Find where the given text appears and provide that cell's center as [X, Y] coordinate. 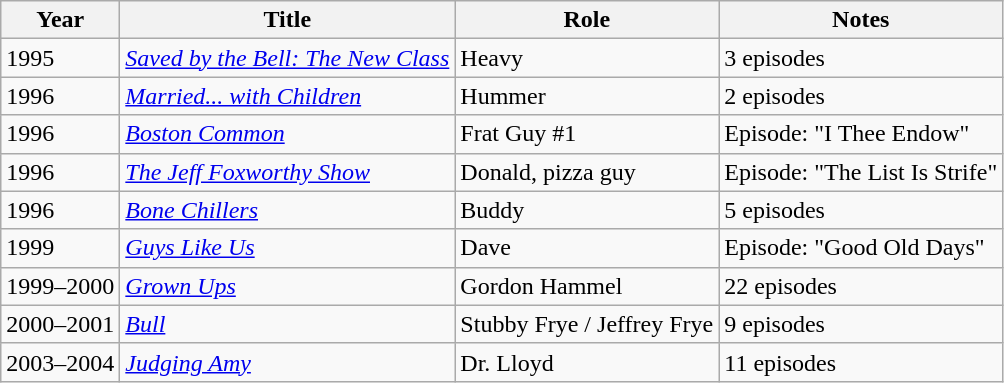
Married... with Children [288, 96]
Frat Guy #1 [587, 134]
Guys Like Us [288, 248]
Donald, pizza guy [587, 172]
Boston Common [288, 134]
The Jeff Foxworthy Show [288, 172]
1999–2000 [60, 286]
Bone Chillers [288, 210]
Judging Amy [288, 362]
3 episodes [861, 58]
Hummer [587, 96]
Episode: "Good Old Days" [861, 248]
Dr. Lloyd [587, 362]
2003–2004 [60, 362]
Role [587, 20]
1995 [60, 58]
Episode: "I Thee Endow" [861, 134]
Dave [587, 248]
22 episodes [861, 286]
Notes [861, 20]
Grown Ups [288, 286]
2000–2001 [60, 324]
Buddy [587, 210]
5 episodes [861, 210]
Stubby Frye / Jeffrey Frye [587, 324]
Heavy [587, 58]
9 episodes [861, 324]
Bull [288, 324]
Saved by the Bell: The New Class [288, 58]
2 episodes [861, 96]
Gordon Hammel [587, 286]
Episode: "The List Is Strife" [861, 172]
11 episodes [861, 362]
Year [60, 20]
Title [288, 20]
1999 [60, 248]
